Provide the (x, y) coordinate of the cell's center where the given text is located.  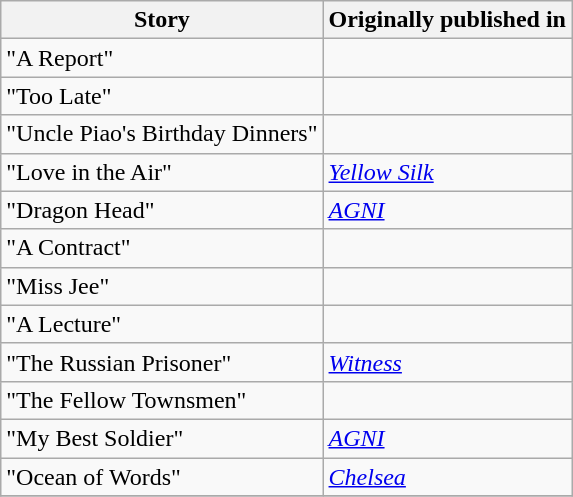
Witness (447, 362)
"A Contract" (162, 248)
"A Report" (162, 58)
"The Fellow Townsmen" (162, 400)
"The Russian Prisoner" (162, 362)
"Miss Jee" (162, 286)
Yellow Silk (447, 172)
"Love in the Air" (162, 172)
"Too Late" (162, 96)
"A Lecture" (162, 324)
"Uncle Piao's Birthday Dinners" (162, 134)
"Ocean of Words" (162, 477)
Story (162, 20)
"My Best Soldier" (162, 438)
Originally published in (447, 20)
Chelsea (447, 477)
"Dragon Head" (162, 210)
